Return (X, Y) of the center of cell containing provided text 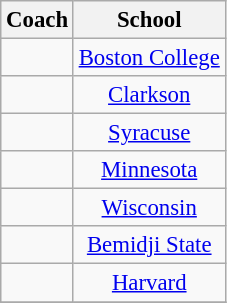
Clarkson (149, 95)
Coach (38, 20)
Syracuse (149, 133)
School (149, 20)
Harvard (149, 283)
Wisconsin (149, 208)
Bemidji State (149, 245)
Minnesota (149, 170)
Boston College (149, 58)
